Scan for the cell matching the given text and deliver its (X, Y) coordinate at center. 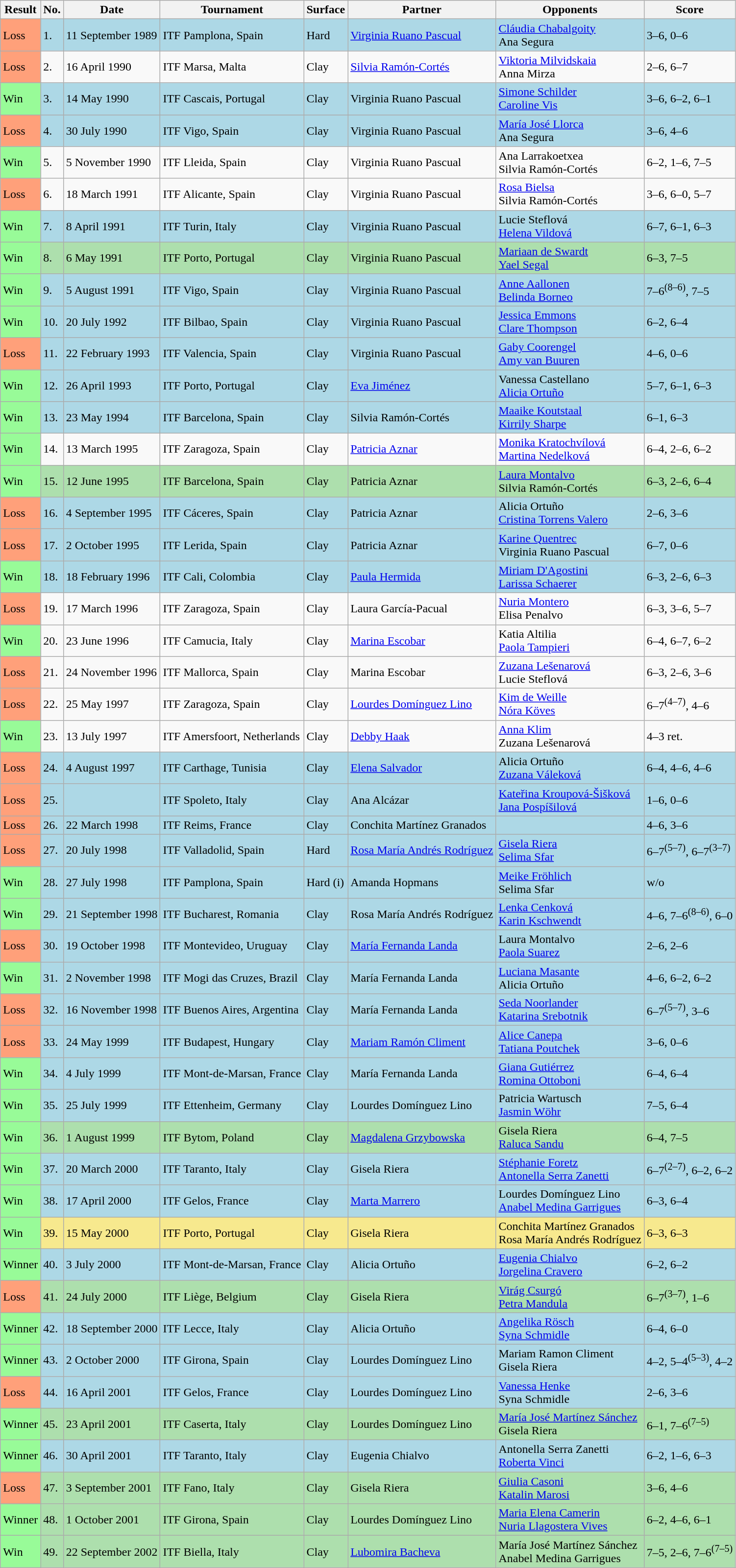
3 July 2000 (112, 1265)
22. (52, 704)
Kim de Weille Nóra Köves (570, 704)
Stéphanie Foretz Antonella Serra Zanetti (570, 1169)
29. (52, 914)
6–4, 6–4 (689, 1074)
4–6, 0–6 (689, 354)
6–2, 6–2 (689, 1265)
Zuzana Lešenarová Lucie Steflová (570, 672)
Lenka Cenková Karin Kschwendt (570, 914)
Magdalena Grzybowska (422, 1137)
Vanessa Castellano Alicia Ortuño (570, 385)
5 August 1991 (112, 290)
16. (52, 513)
6–3, 2–6, 3–6 (689, 672)
ITF Amersfoort, Netherlands (232, 736)
3 September 2001 (112, 1488)
Opponents (570, 10)
Paula Hermida (422, 577)
25 July 1999 (112, 1105)
4–3 ret. (689, 736)
6–7(5–7), 3–6 (689, 1010)
6–3, 6–4 (689, 1201)
20 July 1992 (112, 321)
20. (52, 641)
Lourdes Domínguez Lino Anabel Medina Garrigues (570, 1201)
Mariam Ramón Climent (422, 1041)
ITF Cascais, Portugal (232, 99)
Amanda Hopmans (422, 882)
4 August 1997 (112, 768)
18 February 1996 (112, 577)
45. (52, 1424)
4 July 1999 (112, 1074)
Gaby Coorengel Amy van Buuren (570, 354)
16 November 1998 (112, 1010)
3–6, 6–0, 5–7 (689, 194)
ITF Spoleto, Italy (232, 799)
Laura García-Pacual (422, 608)
23 April 2001 (112, 1424)
Antonella Serra Zanetti Roberta Vinci (570, 1456)
Anne Aallonen Belinda Borneo (570, 290)
ITF Bucharest, Romania (232, 914)
7–5, 2–6, 7–6(7–5) (689, 1552)
6 May 1991 (112, 258)
w/o (689, 882)
26. (52, 825)
ITF Biella, Italy (232, 1552)
2. (52, 67)
30. (52, 946)
19. (52, 608)
Gisela Riera Raluca Sandu (570, 1137)
6–2, 1–6, 6–3 (689, 1456)
3–6, 6–2, 6–1 (689, 99)
Ana Larrakoetxea Silvia Ramón-Cortés (570, 163)
47. (52, 1488)
6–7(5–7), 6–7(3–7) (689, 850)
6–7(3–7), 1–6 (689, 1296)
5. (52, 163)
8 April 1991 (112, 226)
36. (52, 1137)
Gisela Riera Selima Sfar (570, 850)
Mariam Ramon Climent Gisela Riera (570, 1360)
6–3, 7–5 (689, 258)
Miriam D'Agostini Larissa Schaerer (570, 577)
María José Llorca Ana Segura (570, 130)
20 March 2000 (112, 1169)
18. (52, 577)
23 June 1996 (112, 641)
Katia Altilia Paola Tampieri (570, 641)
Result (21, 10)
Debby Haak (422, 736)
ITF Camucia, Italy (232, 641)
Angelika Rösch Syna Schmidle (570, 1328)
5–7, 6–1, 6–3 (689, 385)
6–2, 4–6, 6–1 (689, 1520)
49. (52, 1552)
34. (52, 1074)
3. (52, 99)
28. (52, 882)
Giana Gutiérrez Romina Ottoboni (570, 1074)
ITF Cali, Colombia (232, 577)
ITF Bytom, Poland (232, 1137)
7. (52, 226)
18 September 2000 (112, 1328)
16 April 2001 (112, 1392)
ITF Buenos Aires, Argentina (232, 1010)
Maaike Koutstaal Kirrily Sharpe (570, 417)
12. (52, 385)
6–2, 6–4 (689, 321)
Simone Schilder Caroline Vis (570, 99)
7–6(8–6), 7–5 (689, 290)
1. (52, 35)
30 April 2001 (112, 1456)
6–7, 0–6 (689, 545)
17 April 2000 (112, 1201)
Mariaan de Swardt Yael Segal (570, 258)
8. (52, 258)
Partner (422, 10)
4–6, 7–6(8–6), 6–0 (689, 914)
32. (52, 1010)
ITF Valladolid, Spain (232, 850)
24 May 1999 (112, 1041)
ITF Alicante, Spain (232, 194)
Jessica Emmons Clare Thompson (570, 321)
30 July 1990 (112, 130)
ITF Lleida, Spain (232, 163)
Kateřina Kroupová-Šišková Jana Pospíšilová (570, 799)
Eugenia Chialvo (422, 1456)
6–7(4–7), 4–6 (689, 704)
Marta Marrero (422, 1201)
Date (112, 10)
42. (52, 1328)
18 March 1991 (112, 194)
ITF Mallorca, Spain (232, 672)
Giulia Casoni Katalin Marosi (570, 1488)
6–4, 7–5 (689, 1137)
27 July 1998 (112, 882)
Virág Csurgó Petra Mandula (570, 1296)
22 September 2002 (112, 1552)
Hard (i) (326, 882)
4–6, 6–2, 6–2 (689, 978)
41. (52, 1296)
6–3, 6–3 (689, 1232)
Meike Fröhlich Selima Sfar (570, 882)
ITF Carthage, Tunisia (232, 768)
Cláudia Chabalgoity Ana Segura (570, 35)
Laura Montalvo Silvia Ramón-Cortés (570, 481)
22 February 1993 (112, 354)
Patricia Wartusch Jasmin Wöhr (570, 1105)
María José Martínez Sánchez Gisela Riera (570, 1424)
ITF Budapest, Hungary (232, 1041)
24. (52, 768)
Alicia Ortuño Zuzana Váleková (570, 768)
ITF Marsa, Malta (232, 67)
Lucie Steflová Helena Vildová (570, 226)
37. (52, 1169)
Eugenia Chialvo Jorgelina Cravero (570, 1265)
14 May 1990 (112, 99)
Lubomira Bacheva (422, 1552)
43. (52, 1360)
ITF Caserta, Italy (232, 1424)
6. (52, 194)
ITF Mogi das Cruzes, Brazil (232, 978)
21. (52, 672)
6–1, 7–6(7–5) (689, 1424)
Elena Salvador (422, 768)
ITF Liège, Belgium (232, 1296)
6–4, 2–6, 6–2 (689, 450)
11. (52, 354)
26 April 1993 (112, 385)
10. (52, 321)
17. (52, 545)
Rosa Bielsa Silvia Ramón-Cortés (570, 194)
María José Martínez Sánchez Anabel Medina Garrigues (570, 1552)
12 June 1995 (112, 481)
4 September 1995 (112, 513)
2 November 1998 (112, 978)
Alice Canepa Tatiana Poutchek (570, 1041)
24 November 1996 (112, 672)
6–3, 2–6, 6–4 (689, 481)
4–6, 3–6 (689, 825)
44. (52, 1392)
Laura Montalvo Paola Suarez (570, 946)
ITF Reims, France (232, 825)
Score (689, 10)
13. (52, 417)
Vanessa Henke Syna Schmidle (570, 1392)
5 November 1990 (112, 163)
2–6, 2–6 (689, 946)
Monika Kratochvílová Martina Nedelková (570, 450)
4. (52, 130)
7–5, 6–4 (689, 1105)
6–3, 2–6, 6–3 (689, 577)
25. (52, 799)
2 October 1995 (112, 545)
13 July 1997 (112, 736)
6–4, 6–7, 6–2 (689, 641)
38. (52, 1201)
6–1, 6–3 (689, 417)
6–7(2–7), 6–2, 6–2 (689, 1169)
11 September 1989 (112, 35)
Ana Alcázar (422, 799)
20 July 1998 (112, 850)
40. (52, 1265)
Nuria Montero Elisa Penalvo (570, 608)
Viktoria Milvidskaia Anna Mirza (570, 67)
2 October 2000 (112, 1360)
Tournament (232, 10)
6–3, 3–6, 5–7 (689, 608)
ITF Lecce, Italy (232, 1328)
31. (52, 978)
9. (52, 290)
ITF Turin, Italy (232, 226)
2–6, 6–7 (689, 67)
Eva Jiménez (422, 385)
ITF Fano, Italy (232, 1488)
ITF Montevideo, Uruguay (232, 946)
Conchita Martínez Granados Rosa María Andrés Rodríguez (570, 1232)
ITF Lerida, Spain (232, 545)
23 May 1994 (112, 417)
19 October 1998 (112, 946)
21 September 1998 (112, 914)
6–2, 1–6, 7–5 (689, 163)
27. (52, 850)
Maria Elena Camerin Nuria Llagostera Vives (570, 1520)
ITF Bilbao, Spain (232, 321)
Karine Quentrec Virginia Ruano Pascual (570, 545)
Seda Noorlander Katarina Srebotnik (570, 1010)
39. (52, 1232)
Surface (326, 10)
6–4, 4–6, 4–6 (689, 768)
Alicia Ortuño Cristina Torrens Valero (570, 513)
6–4, 6–0 (689, 1328)
22 March 1998 (112, 825)
6–7, 6–1, 6–3 (689, 226)
No. (52, 10)
15. (52, 481)
35. (52, 1105)
23. (52, 736)
ITF Valencia, Spain (232, 354)
24 July 2000 (112, 1296)
1 August 1999 (112, 1137)
ITF Cáceres, Spain (232, 513)
Anna Klim Zuzana Lešenarová (570, 736)
14. (52, 450)
4–2, 5–4(5–3), 4–2 (689, 1360)
1 October 2001 (112, 1520)
ITF Ettenheim, Germany (232, 1105)
Luciana Masante Alicia Ortuño (570, 978)
15 May 2000 (112, 1232)
33. (52, 1041)
48. (52, 1520)
1–6, 0–6 (689, 799)
25 May 1997 (112, 704)
13 March 1995 (112, 450)
16 April 1990 (112, 67)
46. (52, 1456)
17 March 1996 (112, 608)
Conchita Martínez Granados (422, 825)
